Detect which cell encompasses the target text, then output its [X, Y] center coordinate. 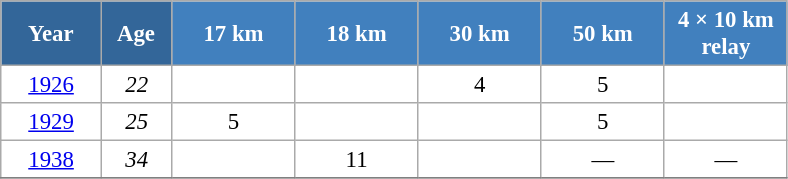
4 [480, 85]
17 km [234, 34]
18 km [356, 34]
50 km [602, 34]
22 [136, 85]
1926 [52, 85]
25 [136, 122]
Year [52, 34]
34 [136, 160]
30 km [480, 34]
4 × 10 km relay [726, 34]
Age [136, 34]
1929 [52, 122]
1938 [52, 160]
11 [356, 160]
